Return the [x, y] coordinate for the center point of the cell that contains the specified text.  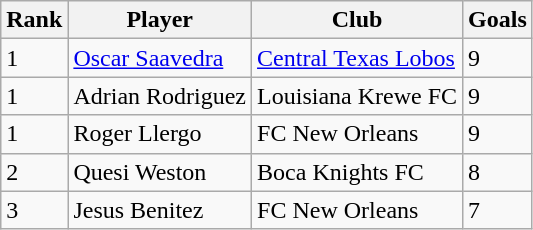
Rank [34, 20]
Adrian Rodriguez [160, 96]
Boca Knights FC [358, 172]
3 [34, 210]
Louisiana Krewe FC [358, 96]
Club [358, 20]
Jesus Benitez [160, 210]
7 [498, 210]
Quesi Weston [160, 172]
Roger Llergo [160, 134]
2 [34, 172]
Player [160, 20]
Central Texas Lobos [358, 58]
Goals [498, 20]
8 [498, 172]
Oscar Saavedra [160, 58]
